Return the (X, Y) coordinate for the center point of the cell that contains the specified text.  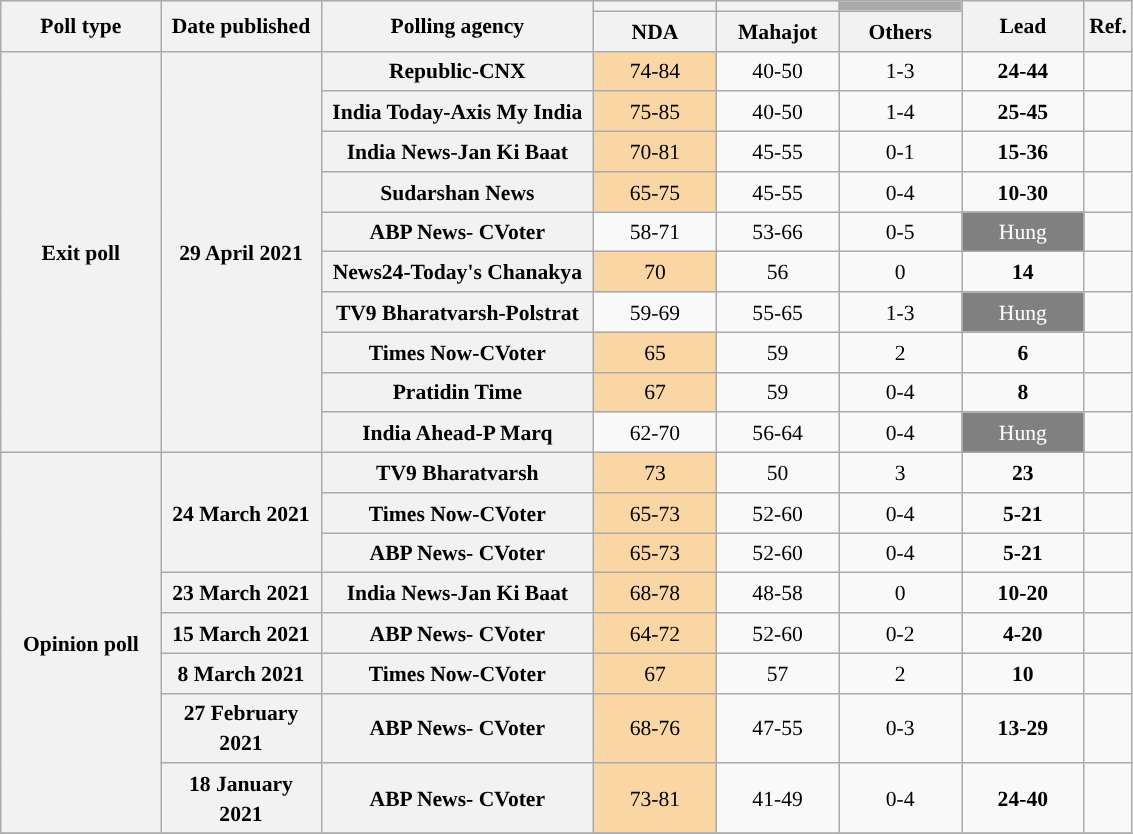
Others (900, 31)
Mahajot (778, 31)
TV9 Bharatvarsh-Polstrat (458, 312)
8 (1024, 392)
8 March 2021 (241, 673)
56-64 (778, 433)
Polling agency (458, 26)
Sudarshan News (458, 192)
74-84 (656, 71)
NDA (656, 31)
65 (656, 352)
Ref. (1108, 26)
25-45 (1024, 112)
1-4 (900, 112)
53-66 (778, 232)
48-58 (778, 593)
24-44 (1024, 71)
24 March 2021 (241, 513)
10-30 (1024, 192)
India Today-Axis My India (458, 112)
24-40 (1024, 799)
TV9 Bharatvarsh (458, 473)
65-75 (656, 192)
Poll type (81, 26)
70 (656, 272)
27 February 2021 (241, 728)
15 March 2021 (241, 633)
15-36 (1024, 152)
10-20 (1024, 593)
47-55 (778, 728)
55-65 (778, 312)
56 (778, 272)
18 January 2021 (241, 799)
68-78 (656, 593)
News24-Today's Chanakya (458, 272)
0-1 (900, 152)
73 (656, 473)
29 April 2021 (241, 252)
Pratidin Time (458, 392)
Opinion poll (81, 644)
10 (1024, 673)
23 March 2021 (241, 593)
4-20 (1024, 633)
14 (1024, 272)
India Ahead-P Marq (458, 433)
64-72 (656, 633)
Date published (241, 26)
58-71 (656, 232)
0-5 (900, 232)
23 (1024, 473)
68-76 (656, 728)
6 (1024, 352)
Republic-CNX (458, 71)
70-81 (656, 152)
59-69 (656, 312)
0-2 (900, 633)
73-81 (656, 799)
13-29 (1024, 728)
41-49 (778, 799)
3 (900, 473)
50 (778, 473)
75-85 (656, 112)
0-3 (900, 728)
57 (778, 673)
62-70 (656, 433)
Lead (1024, 26)
Exit poll (81, 252)
